Scan for the cell matching the given text and deliver its (x, y) coordinate at center. 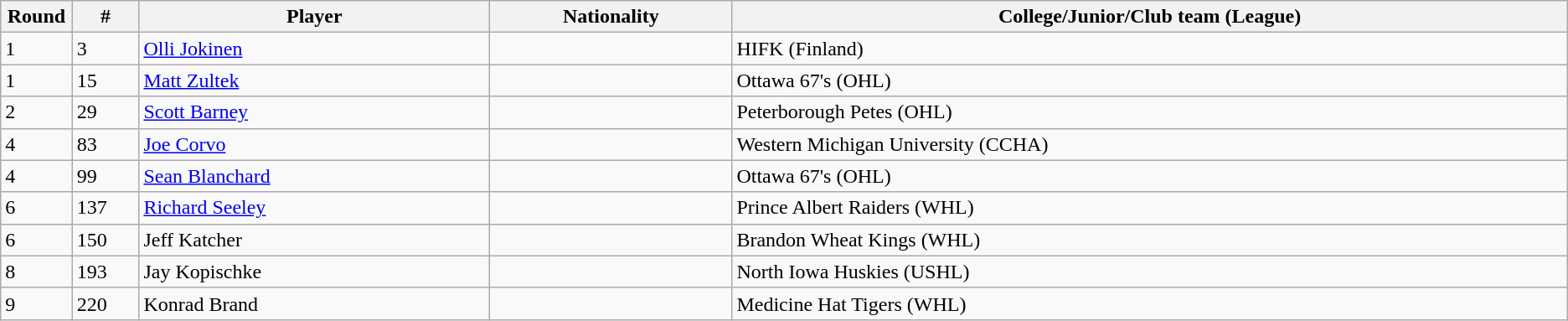
Matt Zultek (315, 80)
Joe Corvo (315, 144)
# (106, 17)
Peterborough Petes (OHL) (1149, 112)
99 (106, 176)
Richard Seeley (315, 208)
83 (106, 144)
220 (106, 303)
College/Junior/Club team (League) (1149, 17)
3 (106, 49)
Western Michigan University (CCHA) (1149, 144)
193 (106, 272)
Olli Jokinen (315, 49)
Brandon Wheat Kings (WHL) (1149, 240)
Jeff Katcher (315, 240)
North Iowa Huskies (USHL) (1149, 272)
29 (106, 112)
8 (37, 272)
Player (315, 17)
9 (37, 303)
Jay Kopischke (315, 272)
Prince Albert Raiders (WHL) (1149, 208)
Medicine Hat Tigers (WHL) (1149, 303)
HIFK (Finland) (1149, 49)
Sean Blanchard (315, 176)
137 (106, 208)
Nationality (611, 17)
15 (106, 80)
Konrad Brand (315, 303)
Round (37, 17)
2 (37, 112)
Scott Barney (315, 112)
150 (106, 240)
